Scan for the cell matching the given text and deliver its [x, y] coordinate at center. 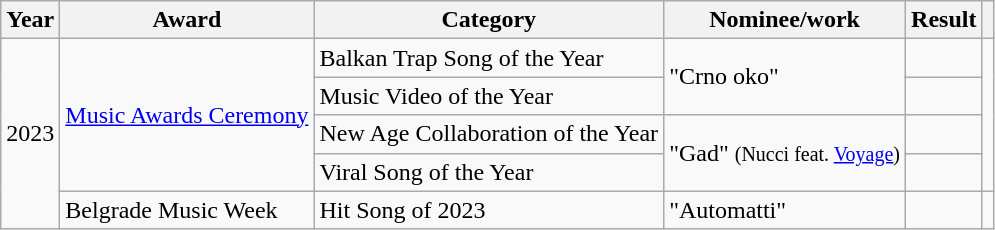
New Age Collaboration of the Year [489, 134]
Balkan Trap Song of the Year [489, 58]
2023 [30, 134]
Music Video of the Year [489, 96]
Category [489, 20]
Hit Song of 2023 [489, 210]
Award [187, 20]
Belgrade Music Week [187, 210]
Nominee/work [785, 20]
"Automatti" [785, 210]
Result [944, 20]
"Crno oko" [785, 77]
Viral Song of the Year [489, 172]
Year [30, 20]
"Gad" (Nucci feat. Voyage) [785, 153]
Music Awards Ceremony [187, 115]
